Determine the [X, Y] coordinate at the center of the cell enclosing the given text.  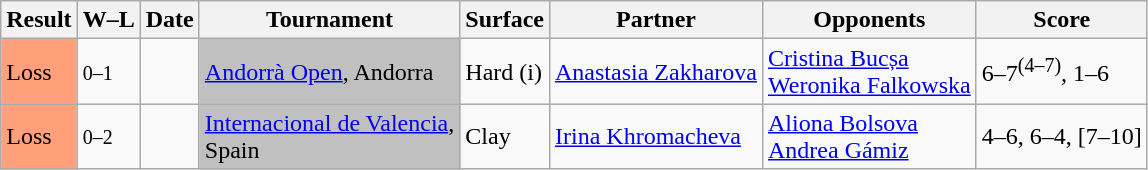
Date [170, 20]
Result [39, 20]
Surface [505, 20]
Andorrà Open, Andorra [330, 72]
Clay [505, 136]
Partner [656, 20]
Aliona Bolsova Andrea Gámiz [869, 136]
4–6, 6–4, [7–10] [1062, 136]
W–L [108, 20]
6–7(4–7), 1–6 [1062, 72]
Score [1062, 20]
0–1 [108, 72]
Irina Khromacheva [656, 136]
Cristina Bucșa Weronika Falkowska [869, 72]
Tournament [330, 20]
Anastasia Zakharova [656, 72]
Internacional de Valencia, Spain [330, 136]
Hard (i) [505, 72]
0–2 [108, 136]
Opponents [869, 20]
